Locate the cell with the specified text and output its (X, Y) center coordinate. 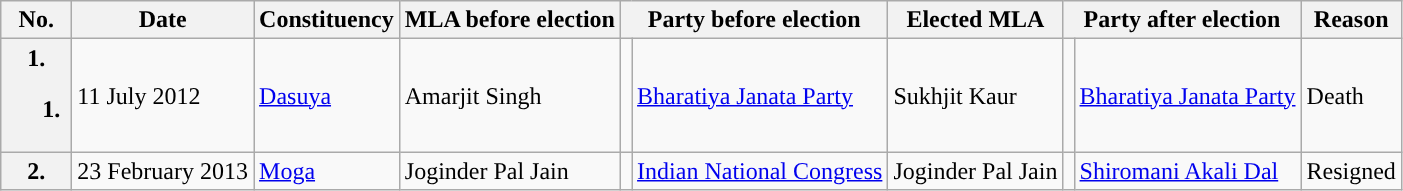
Elected MLA (976, 20)
1. (36, 96)
Shiromani Akali Dal (1188, 171)
No. (36, 20)
Moga (327, 171)
Date (163, 20)
11 July 2012 (163, 96)
Party after election (1182, 20)
Dasuya (327, 96)
Death (1351, 96)
Indian National Congress (760, 171)
2. (36, 171)
MLA before election (510, 20)
23 February 2013 (163, 171)
Resigned (1351, 171)
Party before election (754, 20)
Sukhjit Kaur (976, 96)
Constituency (327, 20)
Amarjit Singh (510, 96)
Reason (1351, 20)
